From the cell containing the given text, extract its center point as [x, y] coordinate. 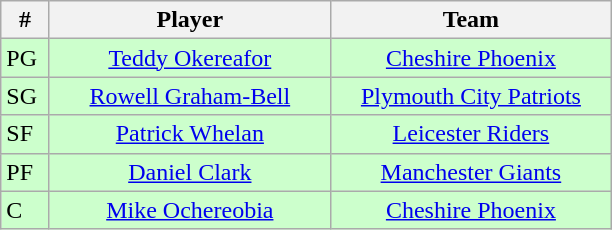
C [26, 210]
Player [190, 20]
Manchester Giants [470, 172]
PF [26, 172]
PG [26, 58]
Rowell Graham-Bell [190, 96]
Team [470, 20]
Daniel Clark [190, 172]
Patrick Whelan [190, 134]
Leicester Riders [470, 134]
Mike Ochereobia [190, 210]
SF [26, 134]
SG [26, 96]
Teddy Okereafor [190, 58]
Plymouth City Patriots [470, 96]
# [26, 20]
